Determine the [X, Y] coordinate at the center of the cell enclosing the given text.  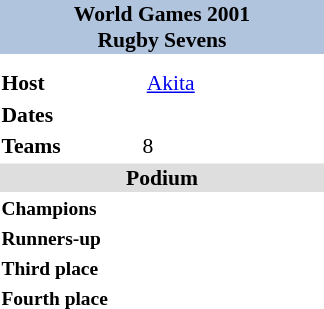
Host [69, 83]
Teams [69, 146]
Podium [162, 178]
World Games 2001Rugby Sevens [162, 27]
Champions [69, 208]
Third place [69, 268]
Runners-up [69, 238]
8 [232, 146]
Akita [232, 83]
Dates [69, 114]
